Search for the cell housing the specified text and yield its [x, y] center coordinate. 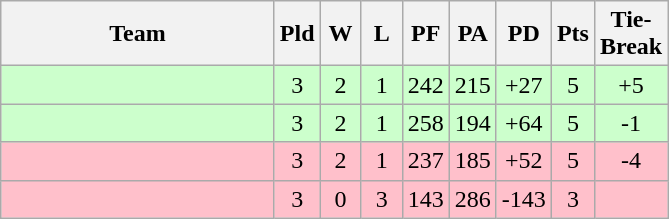
0 [340, 199]
242 [426, 85]
PD [524, 34]
+27 [524, 85]
L [382, 34]
+64 [524, 123]
143 [426, 199]
-1 [630, 123]
W [340, 34]
+5 [630, 85]
185 [472, 161]
PF [426, 34]
286 [472, 199]
Pld [297, 34]
194 [472, 123]
PA [472, 34]
Tie-Break [630, 34]
Pts [572, 34]
+52 [524, 161]
Team [138, 34]
-4 [630, 161]
258 [426, 123]
215 [472, 85]
-143 [524, 199]
237 [426, 161]
